Find where the given text appears and provide that cell's center as (X, Y) coordinate. 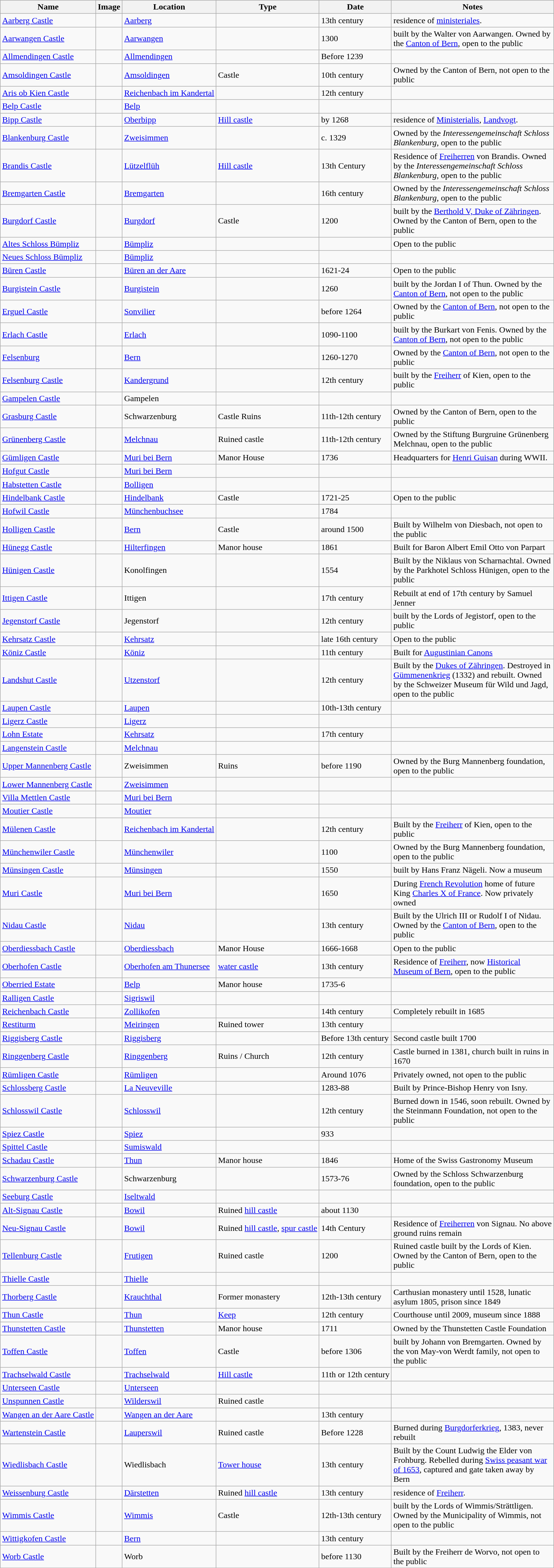
Hindelbank Castle (48, 498)
Rebuilt at end of 17th century by Samuel Jenner (473, 598)
Trachselwald Castle (48, 1374)
Burgistein (169, 289)
Altes Schloss Bümpliz (48, 244)
Lauperswil (169, 1433)
Schadau Castle (48, 1161)
1260 (355, 289)
before 1264 (355, 312)
Hofgut Castle (48, 471)
Bremgarten Castle (48, 193)
Ligerz Castle (48, 721)
Moutier Castle (48, 811)
Utzenstorf (169, 680)
residence of Ministerialis, Landvogt. (473, 120)
Tower house (267, 1465)
Toffen Castle (48, 1351)
Residence of Freiherren von Signau. No above ground ruins remain (473, 1228)
Münchenwiler (169, 852)
Ruins (267, 766)
1711 (355, 1328)
1621-24 (355, 271)
Unspunnen Castle (48, 1401)
Münchenbuchsee (169, 511)
Oberdiessbach Castle (48, 948)
Belp Castle (48, 106)
Aarwangen Castle (48, 39)
Around 1076 (355, 1074)
Thielle (169, 1279)
1260-1270 (355, 358)
Built by Prince-Bishop Henry von Isny. (473, 1088)
Rümligen Castle (48, 1074)
Built by Wilhelm von Diesbach, not open to the public (473, 529)
Habstetten Castle (48, 484)
Gümligen Castle (48, 457)
Alt-Signau Castle (48, 1210)
Laupen Castle (48, 708)
Schlossberg Castle (48, 1088)
by 1268 (355, 120)
Home of the Swiss Gastronomy Museum (473, 1161)
Blankenburg Castle (48, 138)
11th or 12th century (355, 1374)
Owned by the Stiftung Burgruine Grünenberg Melchnau, open to the public (473, 439)
Mülenen Castle (48, 829)
11th century (355, 652)
Köniz Castle (48, 652)
Restiturm (48, 1025)
Bremgarten (169, 193)
Privately owned, not open to the public (473, 1074)
Ligerz (169, 721)
Castle Ruins (267, 417)
Upper Mannenberg Castle (48, 766)
Wartenstein Castle (48, 1433)
Built for Baron Albert Emil Otto von Parpart (473, 548)
Worb Castle (48, 1557)
Lower Mannenberg Castle (48, 784)
Sigriswil (169, 998)
1784 (355, 511)
Langenstein Castle (48, 748)
Riggisberg (169, 1038)
Köniz (169, 652)
Ruins / Church (267, 1056)
Ringgenberg Castle (48, 1056)
Schlosswil (169, 1111)
built by Johann von Bremgarten. Owned by the von May-von Werdt family, not open to the public (473, 1351)
Aarwangen (169, 39)
c. 1329 (355, 138)
Frutigen (169, 1256)
1300 (355, 39)
Meiringen (169, 1025)
Wangen an der Aare Castle (48, 1414)
before 1306 (355, 1351)
Hünegg Castle (48, 548)
Built by the Freiherr de Worvo, not open to the public (473, 1557)
Aris ob Kien Castle (48, 93)
1735-6 (355, 985)
Riggisberg Castle (48, 1038)
Felsenburg Castle (48, 380)
Trachselwald (169, 1374)
Allmendingen Castle (48, 57)
13th Century (355, 165)
Laupen (169, 708)
Lohn Estate (48, 734)
water castle (267, 966)
Built by the Freiherr of Kien, open to the public (473, 829)
Sonvilier (169, 312)
Büren Castle (48, 271)
16th century (355, 193)
Burned during Burgdorferkrieg, 1383, never rebuilt (473, 1433)
Wimmis (169, 1516)
La Neuveville (169, 1088)
Krauchthal (169, 1297)
residence of Freiherr. (473, 1493)
Hindelbank (169, 498)
Bipp Castle (48, 120)
1550 (355, 870)
Lützelflüh (169, 165)
Konolfingen (169, 570)
14th Century (355, 1228)
Brandis Castle (48, 165)
Nidau (169, 925)
Jegenstorf Castle (48, 621)
10th century (355, 75)
Date (355, 7)
Owned by the Schloss Schwarzenburg foundation, open to the public (473, 1179)
Nidau Castle (48, 925)
Erguel Castle (48, 312)
Wimmis Castle (48, 1516)
Reichenbach Castle (48, 1011)
Owned by the Canton of Bern, open to the public (473, 417)
built by Hans Franz Nägeli. Now a museum (473, 870)
Wilderswil (169, 1401)
Worb (169, 1557)
Münsingen Castle (48, 870)
Ittigen Castle (48, 598)
Hofwil Castle (48, 511)
1721-25 (355, 498)
Type (267, 7)
Wiedlisbach Castle (48, 1465)
Grünenberg Castle (48, 439)
built by the Freiherr of Kien, open to the public (473, 380)
Spittel Castle (48, 1147)
Wittigkofen Castle (48, 1538)
1283-88 (355, 1088)
Moutier (169, 811)
Oberhofen am Thunersee (169, 966)
Residence of Freiherren von Brandis. Owned by the Interessengemeinschaft Schloss Blankenburg, open to the public (473, 165)
Wangen an der Aare (169, 1414)
Jegenstorf (169, 621)
Erlach (169, 334)
Spiez Castle (48, 1133)
Neues Schloss Bümpliz (48, 257)
Headquarters for Henri Guisan during WWII. (473, 457)
Thunstetten Castle (48, 1328)
Unterseen (169, 1387)
Castle burned in 1381, church built in ruins in 1670 (473, 1056)
Kehrsatz Castle (48, 639)
Hünigen Castle (48, 570)
Burned down in 1546, soon rebuilt. Owned by the Steinmann Foundation, not open to the public (473, 1111)
Carthusian monastery until 1528, lunatic asylum 1805, prison since 1849 (473, 1297)
Schlosswil Castle (48, 1111)
Grasburg Castle (48, 417)
Before 1239 (355, 57)
Kandergrund (169, 380)
Iseltwald (169, 1197)
Büren an der Aare (169, 271)
1666-1668 (355, 948)
Completely rebuilt in 1685 (473, 1011)
Toffen (169, 1351)
residence of ministeriales. (473, 20)
Münchenwiler Castle (48, 852)
Before 13th century (355, 1038)
Ruined tower (267, 1025)
built by the Jordan I of Thun. Owned by the Canton of Bern, not open to the public (473, 289)
Ruined castle built by the Lords of Kien. Owned by the Canton of Bern, open to the public (473, 1256)
1573-76 (355, 1179)
During French Revolution home of future King Charles X of France. Now privately owned (473, 893)
Landshut Castle (48, 680)
Residence of Freiherr, now Historical Museum of Bern, open to the public (473, 966)
Before 1228 (355, 1433)
Zollikofen (169, 1011)
built by the Walter von Aarwangen. Owned by the Canton of Bern, open to the public (473, 39)
Sumiswald (169, 1147)
Tellenburg Castle (48, 1256)
Oberried Estate (48, 985)
Built by the Niklaus von Scharnachtal. Owned by the Parkhotel Schloss Hünigen, open to the public (473, 570)
Amsoldingen Castle (48, 75)
Notes (473, 7)
Unterseen Castle (48, 1387)
Schwarzenburg Castle (48, 1179)
Built by the Ulrich III or Rudolf I of Nidau. Owned by the Canton of Bern, open to the public (473, 925)
Thun Castle (48, 1315)
Därstetten (169, 1493)
Aarberg Castle (48, 20)
Owned by the Thunstetten Castle Foundation (473, 1328)
Gampelen Castle (48, 398)
Muri Castle (48, 893)
Former monastery (267, 1297)
Name (48, 7)
Allmendingen (169, 57)
late 16th century (355, 639)
Image (109, 7)
Neu-Signau Castle (48, 1228)
1846 (355, 1161)
Built by the Dukes of Zähringen. Destroyed in Gümmenenkrieg (1332) and rebuilt. Owned by the Schweizer Museum für Wild und Jagd, open to the public (473, 680)
built by the Berthold V, Duke of Zähringen. Owned by the Canton of Bern, open to the public (473, 221)
Wiedlisbach (169, 1465)
Amsoldingen (169, 75)
Villa Mettlen Castle (48, 797)
Built for Augustinian Canons (473, 652)
1090-1100 (355, 334)
1100 (355, 852)
Aarberg (169, 20)
Burgdorf (169, 221)
Thunstetten (169, 1328)
1554 (355, 570)
Oberbipp (169, 120)
Oberhofen Castle (48, 966)
before 1190 (355, 766)
Thielle Castle (48, 1279)
Courthouse until 2009, museum since 1888 (473, 1315)
built by the Lords of Wimmis/Strättligen. Owned by the Municipality of Wimmis, not open to the public (473, 1516)
Ringgenberg (169, 1056)
14th century (355, 1011)
Keep (267, 1315)
Bolligen (169, 484)
before 1130 (355, 1557)
Holligen Castle (48, 529)
Rümligen (169, 1074)
built by the Burkart von Fenis. Owned by the Canton of Bern, not open to the public (473, 334)
1650 (355, 893)
Ralligen Castle (48, 998)
Spiez (169, 1133)
about 1130 (355, 1210)
Gampelen (169, 398)
around 1500 (355, 529)
Built by the Count Ludwig the Elder von Frohburg. Rebelled during Swiss peasant war of 1653, captured and gate taken away by Bern (473, 1465)
1861 (355, 548)
Ittigen (169, 598)
Location (169, 7)
Burgdorf Castle (48, 221)
Second castle built 1700 (473, 1038)
1736 (355, 457)
Oberdiessbach (169, 948)
Felsenburg (48, 358)
Thorberg Castle (48, 1297)
Hilterfingen (169, 548)
933 (355, 1133)
Münsingen (169, 870)
Burgistein Castle (48, 289)
Weissenburg Castle (48, 1493)
10th-13th century (355, 708)
built by the Lords of Jegistorf, open to the public (473, 621)
Ruined hill castle, spur castle (267, 1228)
Erlach Castle (48, 334)
Seeburg Castle (48, 1197)
